From the cell containing the given text, extract its center point as [x, y] coordinate. 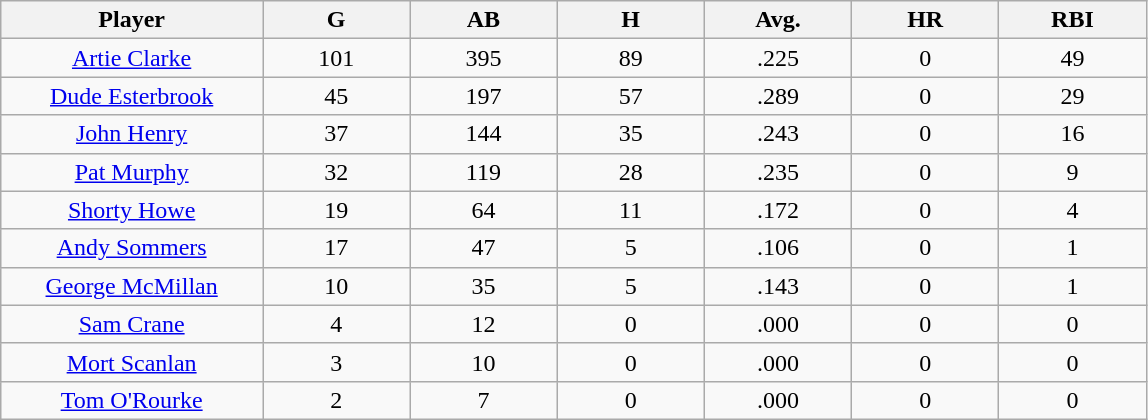
.289 [778, 96]
37 [336, 134]
9 [1072, 172]
29 [1072, 96]
Pat Murphy [132, 172]
11 [630, 210]
.143 [778, 286]
Mort Scanlan [132, 362]
144 [484, 134]
19 [336, 210]
45 [336, 96]
Avg. [778, 20]
47 [484, 248]
64 [484, 210]
.225 [778, 58]
Tom O'Rourke [132, 400]
Artie Clarke [132, 58]
.172 [778, 210]
57 [630, 96]
G [336, 20]
H [630, 20]
Shorty Howe [132, 210]
George McMillan [132, 286]
2 [336, 400]
.106 [778, 248]
Dude Esterbrook [132, 96]
32 [336, 172]
12 [484, 324]
.243 [778, 134]
28 [630, 172]
Player [132, 20]
197 [484, 96]
89 [630, 58]
16 [1072, 134]
395 [484, 58]
119 [484, 172]
John Henry [132, 134]
Andy Sommers [132, 248]
3 [336, 362]
Sam Crane [132, 324]
7 [484, 400]
RBI [1072, 20]
HR [926, 20]
.235 [778, 172]
17 [336, 248]
49 [1072, 58]
101 [336, 58]
AB [484, 20]
